Detect which cell encompasses the target text, then output its [X, Y] center coordinate. 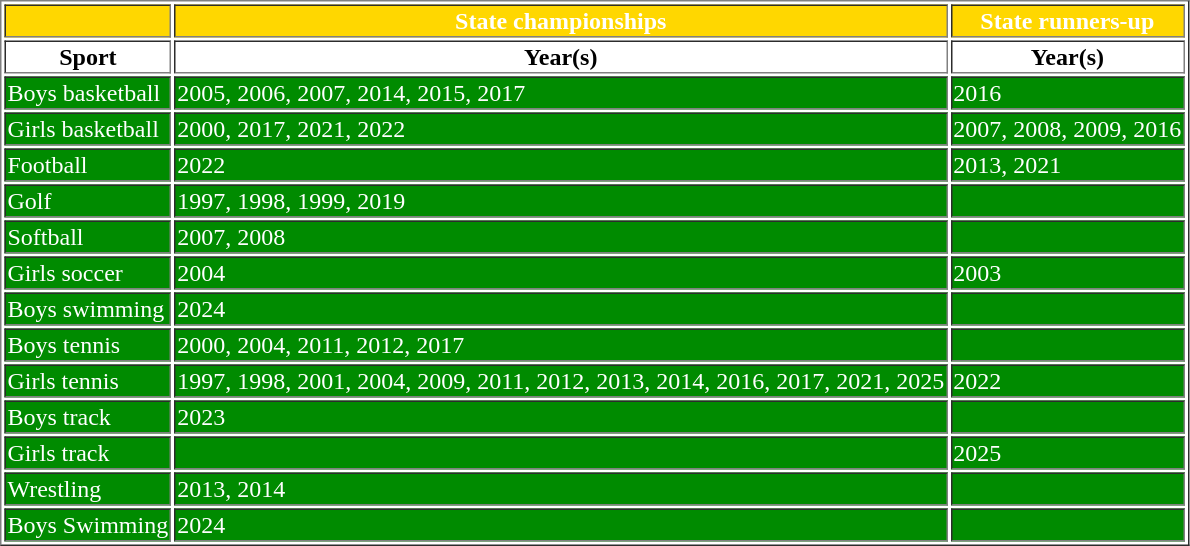
Boys tennis [88, 344]
State runners-up [1067, 20]
State championships [560, 20]
2005, 2006, 2007, 2014, 2015, 2017 [560, 92]
Golf [88, 200]
Girls track [88, 452]
2013, 2014 [560, 488]
2000, 2017, 2021, 2022 [560, 128]
Girls tennis [88, 380]
2016 [1067, 92]
Boys swimming [88, 308]
Boys basketball [88, 92]
Football [88, 164]
Boys Swimming [88, 524]
Girls soccer [88, 272]
2007, 2008, 2009, 2016 [1067, 128]
2013, 2021 [1067, 164]
2004 [560, 272]
Girls basketball [88, 128]
2000, 2004, 2011, 2012, 2017 [560, 344]
2003 [1067, 272]
Sport [88, 56]
1997, 1998, 2001, 2004, 2009, 2011, 2012, 2013, 2014, 2016, 2017, 2021, 2025 [560, 380]
2007, 2008 [560, 236]
Wrestling [88, 488]
2025 [1067, 452]
2023 [560, 416]
Boys track [88, 416]
Softball [88, 236]
1997, 1998, 1999, 2019 [560, 200]
